From the cell containing the given text, extract its center point as [x, y] coordinate. 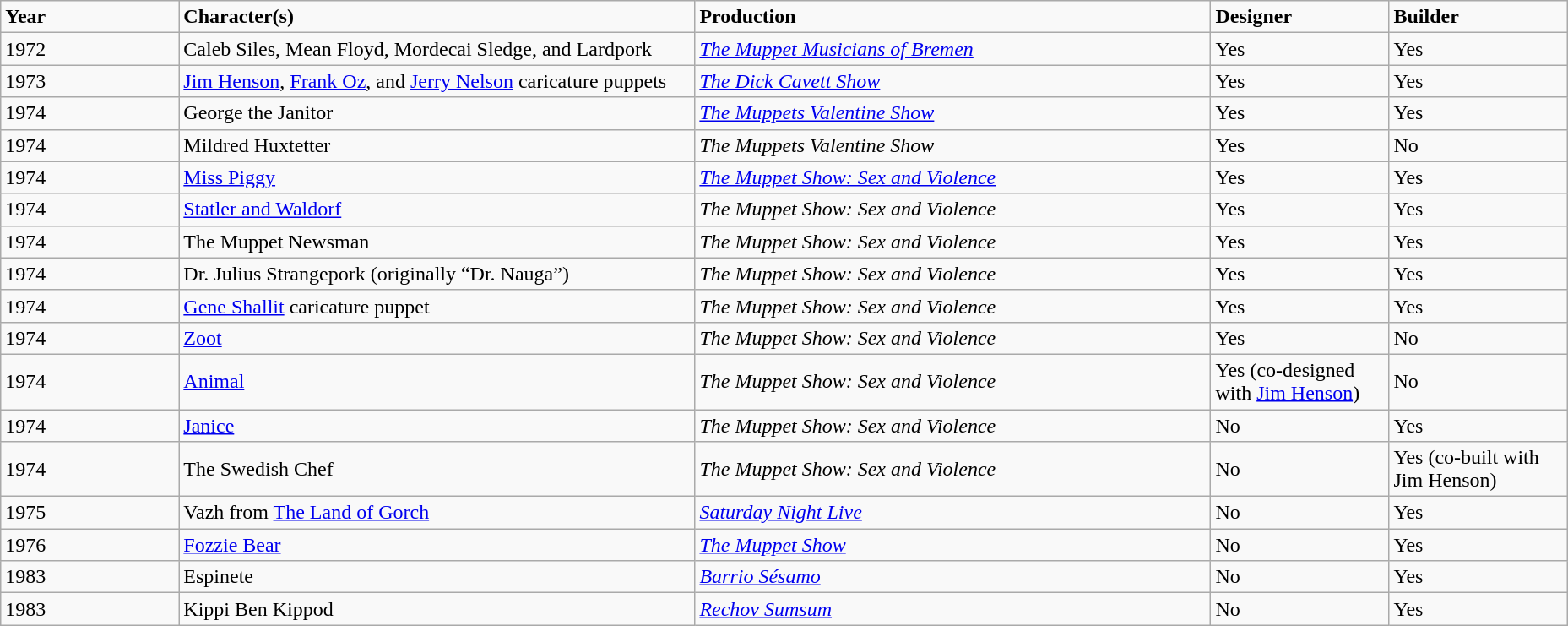
The Muppet Show [952, 545]
Character(s) [437, 17]
Builder [1478, 17]
The Muppet Newsman [437, 242]
1972 [90, 49]
Statler and Waldorf [437, 210]
Saturday Night Live [952, 513]
Rechov Sumsum [952, 609]
Year [90, 17]
Jim Henson, Frank Oz, and Jerry Nelson caricature puppets [437, 81]
Mildred Huxtetter [437, 145]
George the Janitor [437, 113]
Yes (co-designed with Jim Henson) [1300, 382]
Zoot [437, 338]
Gene Shallit caricature puppet [437, 306]
Vazh from The Land of Gorch [437, 513]
1976 [90, 545]
Designer [1300, 17]
Espinete [437, 577]
The Dick Cavett Show [952, 81]
Janice [437, 425]
The Swedish Chef [437, 470]
Production [952, 17]
Dr. Julius Strangepork (originally “Dr. Nauga”) [437, 274]
1975 [90, 513]
Barrio Sésamo [952, 577]
Animal [437, 382]
The Muppet Musicians of Bremen [952, 49]
Fozzie Bear [437, 545]
Miss Piggy [437, 177]
Kippi Ben Kippod [437, 609]
Caleb Siles, Mean Floyd, Mordecai Sledge, and Lardpork [437, 49]
1973 [90, 81]
Yes (co-built with Jim Henson) [1478, 470]
